Pinpoint the cell where the given text exists, returning its (X, Y) midpoint coordinate. 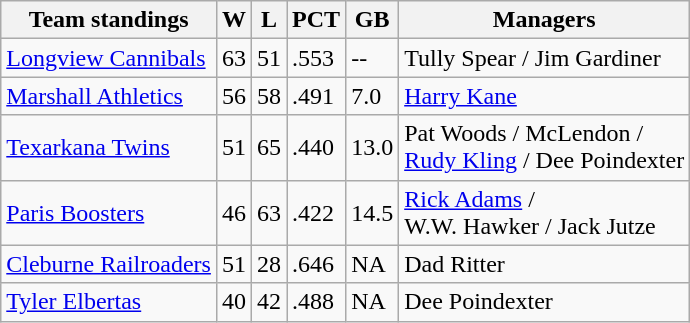
.491 (316, 96)
40 (234, 302)
Managers (544, 20)
W (234, 20)
.553 (316, 58)
L (268, 20)
13.0 (372, 148)
Pat Woods / McLendon / Rudy Kling / Dee Poindexter (544, 148)
Longview Cannibals (109, 58)
46 (234, 212)
Tyler Elbertas (109, 302)
Cleburne Railroaders (109, 264)
-- (372, 58)
.422 (316, 212)
58 (268, 96)
Dad Ritter (544, 264)
Dee Poindexter (544, 302)
.646 (316, 264)
Texarkana Twins (109, 148)
56 (234, 96)
PCT (316, 20)
28 (268, 264)
Marshall Athletics (109, 96)
Team standings (109, 20)
.440 (316, 148)
7.0 (372, 96)
14.5 (372, 212)
GB (372, 20)
Rick Adams /W.W. Hawker / Jack Jutze (544, 212)
Tully Spear / Jim Gardiner (544, 58)
42 (268, 302)
Paris Boosters (109, 212)
65 (268, 148)
.488 (316, 302)
Harry Kane (544, 96)
